For the text-containing cell, return its midpoint in [X, Y] coordinate format. 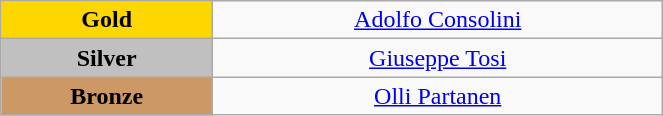
Olli Partanen [438, 96]
Giuseppe Tosi [438, 58]
Gold [107, 20]
Adolfo Consolini [438, 20]
Silver [107, 58]
Bronze [107, 96]
